Capture the cell that displays the provided text and extract its [X, Y] central coordinate. 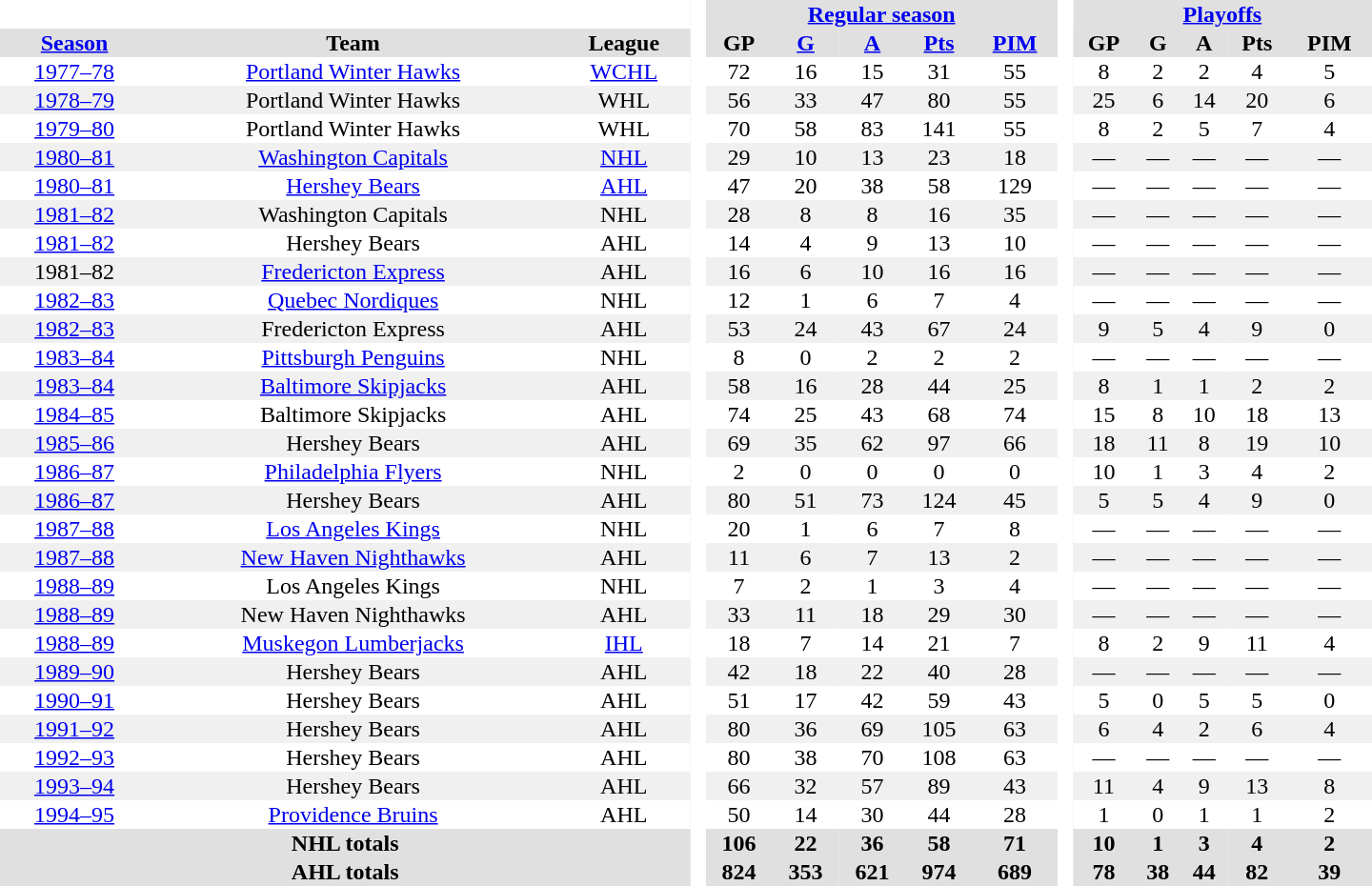
129 [1016, 186]
124 [939, 500]
1989–90 [74, 672]
1990–91 [74, 700]
71 [1016, 843]
Season [74, 43]
108 [939, 757]
1991–92 [74, 729]
Team [353, 43]
73 [873, 500]
56 [739, 100]
974 [939, 872]
Playoffs [1222, 14]
824 [739, 872]
Philadelphia Flyers [353, 472]
67 [939, 329]
45 [1016, 500]
31 [939, 71]
12 [739, 300]
1984–85 [74, 414]
1985–86 [74, 443]
68 [939, 414]
689 [1016, 872]
Providence Bruins [353, 815]
NHL totals [345, 843]
89 [939, 786]
53 [739, 329]
39 [1330, 872]
105 [939, 729]
21 [939, 643]
Quebec Nordiques [353, 300]
353 [806, 872]
WCHL [623, 71]
621 [873, 872]
40 [939, 672]
1992–93 [74, 757]
59 [939, 700]
AHL totals [345, 872]
17 [806, 700]
1994–95 [74, 815]
League [623, 43]
78 [1103, 872]
1978–79 [74, 100]
57 [873, 786]
Muskegon Lumberjacks [353, 643]
1979–80 [74, 129]
82 [1258, 872]
1993–94 [74, 786]
106 [739, 843]
141 [939, 129]
62 [873, 443]
Regular season [882, 14]
97 [939, 443]
50 [739, 815]
23 [939, 157]
19 [1258, 443]
Pittsburgh Penguins [353, 357]
32 [806, 786]
83 [873, 129]
IHL [623, 643]
72 [739, 71]
1977–78 [74, 71]
